Extract the [X, Y] coordinate from the center of the cell holding the provided text.  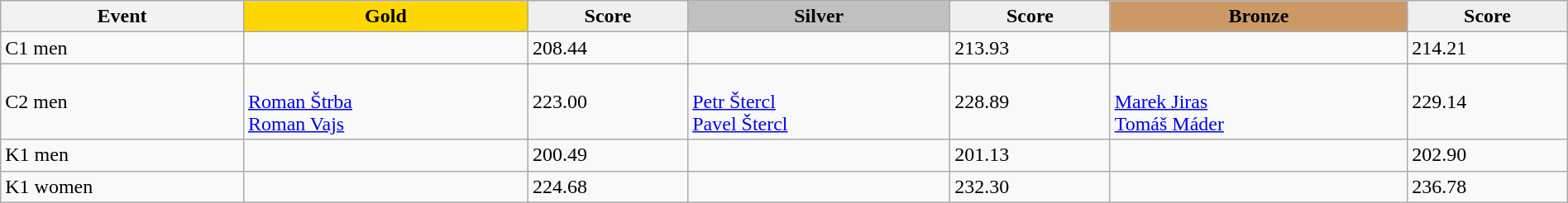
229.14 [1487, 101]
Petr ŠterclPavel Štercl [819, 101]
Event [122, 17]
224.68 [607, 186]
208.44 [607, 48]
Marek JirasTomáš Máder [1259, 101]
K1 women [122, 186]
214.21 [1487, 48]
236.78 [1487, 186]
200.49 [607, 155]
K1 men [122, 155]
213.93 [1030, 48]
Bronze [1259, 17]
228.89 [1030, 101]
232.30 [1030, 186]
Roman ŠtrbaRoman Vajs [385, 101]
C2 men [122, 101]
202.90 [1487, 155]
201.13 [1030, 155]
Gold [385, 17]
Silver [819, 17]
223.00 [607, 101]
C1 men [122, 48]
